For the text-containing cell, return its midpoint in [x, y] coordinate format. 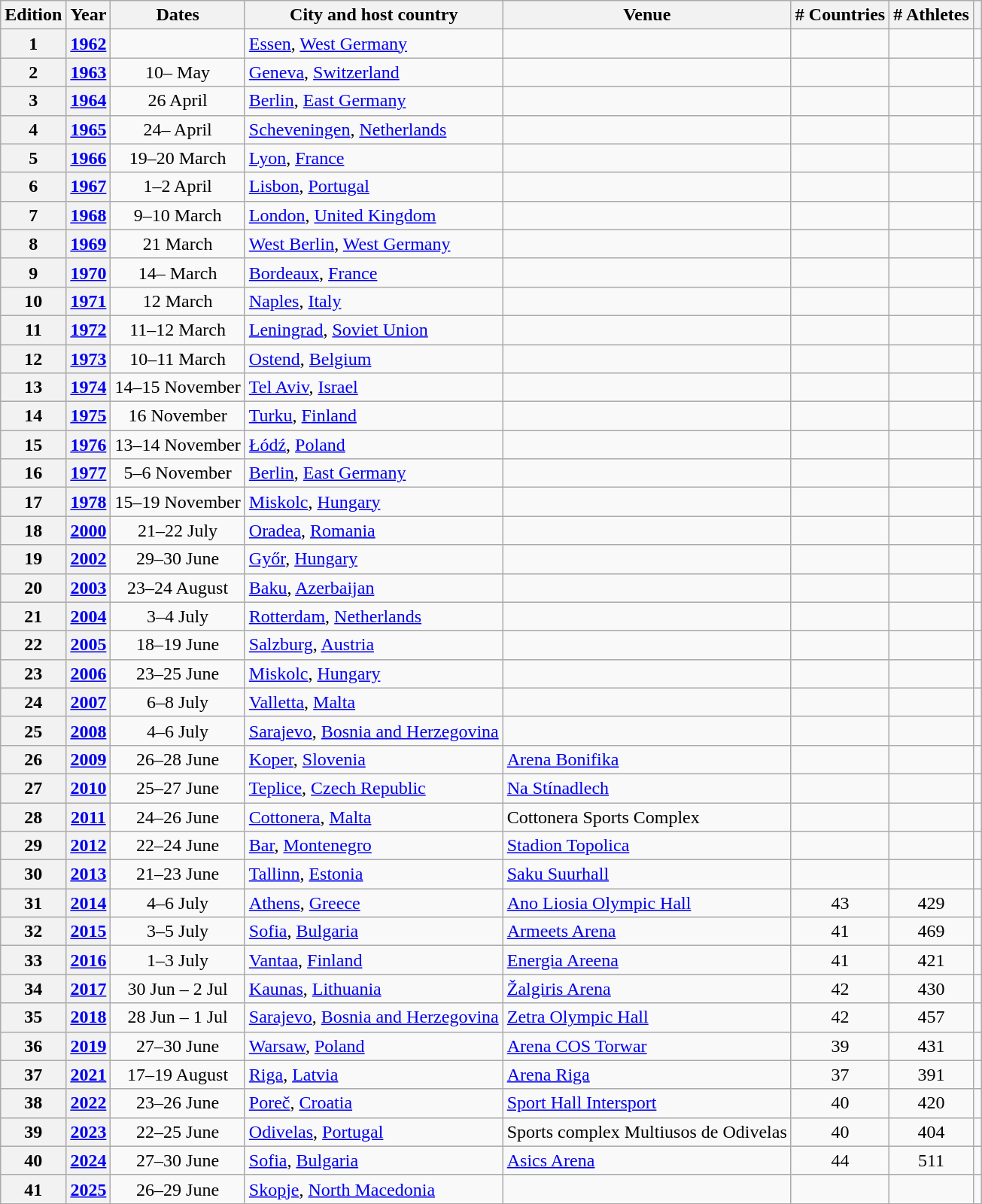
Koper, Slovenia [373, 759]
2005 [89, 645]
2012 [89, 846]
Stadion Topolica [647, 846]
Asics Arena [647, 1160]
21 March [178, 244]
18–19 June [178, 645]
20 [33, 588]
2019 [89, 1046]
1977 [89, 473]
23–26 June [178, 1103]
Edition [33, 15]
1964 [89, 101]
1969 [89, 244]
34 [33, 989]
1963 [89, 72]
23–24 August [178, 588]
8 [33, 244]
29 [33, 846]
430 [932, 989]
1975 [89, 416]
2014 [89, 903]
25 [33, 731]
12 March [178, 301]
Odivelas, Portugal [373, 1132]
Žalgiris Arena [647, 989]
28 Jun – 1 Jul [178, 1017]
27 [33, 788]
2008 [89, 731]
16 [33, 473]
Teplice, Czech Republic [373, 788]
43 [840, 903]
3–5 July [178, 932]
30 Jun – 2 Jul [178, 989]
Tel Aviv, Israel [373, 388]
London, United Kingdom [373, 215]
32 [33, 932]
Arena COS Torwar [647, 1046]
18 [33, 531]
Vantaa, Finland [373, 960]
24 [33, 702]
1978 [89, 502]
17 [33, 502]
2016 [89, 960]
Cottonera Sports Complex [647, 816]
469 [932, 932]
13–14 November [178, 445]
17–19 August [178, 1075]
1962 [89, 44]
Turku, Finland [373, 416]
2009 [89, 759]
2003 [89, 588]
Oradea, Romania [373, 531]
City and host country [373, 15]
West Berlin, West Germany [373, 244]
2017 [89, 989]
Lyon, France [373, 158]
11 [33, 330]
Valletta, Malta [373, 702]
Baku, Azerbaijan [373, 588]
35 [33, 1017]
29–30 June [178, 559]
421 [932, 960]
2007 [89, 702]
1966 [89, 158]
16 November [178, 416]
Warsaw, Poland [373, 1046]
Naples, Italy [373, 301]
2018 [89, 1017]
1973 [89, 359]
22–24 June [178, 846]
14 [33, 416]
1–3 July [178, 960]
19 [33, 559]
10 [33, 301]
# Athletes [932, 15]
30 [33, 874]
44 [840, 1160]
3 [33, 101]
33 [33, 960]
Leningrad, Soviet Union [373, 330]
2002 [89, 559]
2006 [89, 673]
1968 [89, 215]
7 [33, 215]
Ostend, Belgium [373, 359]
457 [932, 1017]
15 [33, 445]
9 [33, 272]
1970 [89, 272]
Kaunas, Lithuania [373, 989]
5 [33, 158]
511 [932, 1160]
Bar, Montenegro [373, 846]
14–15 November [178, 388]
1 [33, 44]
10– May [178, 72]
1965 [89, 129]
391 [932, 1075]
1974 [89, 388]
2004 [89, 616]
26–29 June [178, 1189]
Armeets Arena [647, 932]
31 [33, 903]
12 [33, 359]
2 [33, 72]
11–12 March [178, 330]
Dates [178, 15]
Saku Suurhall [647, 874]
36 [33, 1046]
1972 [89, 330]
9–10 March [178, 215]
10–11 March [178, 359]
Na Stínadlech [647, 788]
Scheveningen, Netherlands [373, 129]
Skopje, North Macedonia [373, 1189]
Ano Liosia Olympic Hall [647, 903]
2015 [89, 932]
28 [33, 816]
404 [932, 1132]
5–6 November [178, 473]
Cottonera, Malta [373, 816]
Sports complex Multiusos de Odivelas [647, 1132]
420 [932, 1103]
Rotterdam, Netherlands [373, 616]
Tallinn, Estonia [373, 874]
Bordeaux, France [373, 272]
Athens, Greece [373, 903]
6 [33, 187]
2013 [89, 874]
15–19 November [178, 502]
2025 [89, 1189]
25–27 June [178, 788]
Venue [647, 15]
14– March [178, 272]
429 [932, 903]
26–28 June [178, 759]
2011 [89, 816]
Essen, West Germany [373, 44]
2022 [89, 1103]
13 [33, 388]
24–26 June [178, 816]
Arena Riga [647, 1075]
Riga, Latvia [373, 1075]
21–23 June [178, 874]
22 [33, 645]
21–22 July [178, 531]
6–8 July [178, 702]
Lisbon, Portugal [373, 187]
Salzburg, Austria [373, 645]
1971 [89, 301]
23–25 June [178, 673]
4 [33, 129]
2000 [89, 531]
38 [33, 1103]
Energia Areena [647, 960]
26 [33, 759]
1967 [89, 187]
# Countries [840, 15]
Year [89, 15]
Łódź, Poland [373, 445]
2023 [89, 1132]
1–2 April [178, 187]
2010 [89, 788]
2024 [89, 1160]
21 [33, 616]
19–20 March [178, 158]
26 April [178, 101]
Poreč, Croatia [373, 1103]
Arena Bonifika [647, 759]
2021 [89, 1075]
431 [932, 1046]
22–25 June [178, 1132]
23 [33, 673]
24– April [178, 129]
3–4 July [178, 616]
1976 [89, 445]
Zetra Olympic Hall [647, 1017]
Geneva, Switzerland [373, 72]
Sport Hall Intersport [647, 1103]
Győr, Hungary [373, 559]
